Determine the [x, y] coordinate at the center of the cell enclosing the given text.  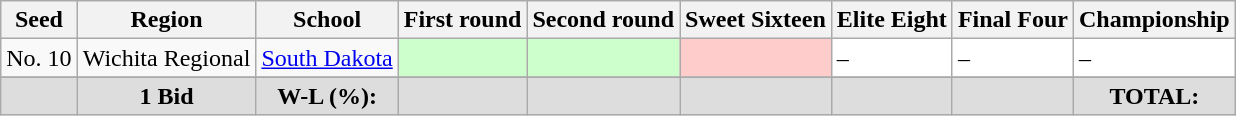
First round [462, 20]
No. 10 [39, 58]
School [327, 20]
Final Four [1012, 20]
Sweet Sixteen [756, 20]
Elite Eight [892, 20]
Championship [1154, 20]
W-L (%): [327, 96]
Region [166, 20]
South Dakota [327, 58]
Wichita Regional [166, 58]
Seed [39, 20]
Second round [604, 20]
1 Bid [166, 96]
TOTAL: [1154, 96]
